From the cell containing the given text, extract its center point as [x, y] coordinate. 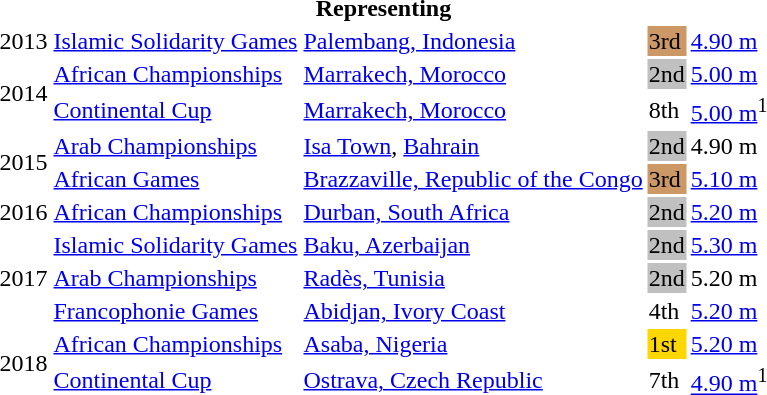
Francophonie Games [176, 311]
1st [666, 344]
Radès, Tunisia [473, 278]
8th [666, 110]
Isa Town, Bahrain [473, 146]
Asaba, Nigeria [473, 344]
Abidjan, Ivory Coast [473, 311]
4th [666, 311]
Continental Cup [176, 110]
Baku, Azerbaijan [473, 245]
Durban, South Africa [473, 212]
African Games [176, 179]
Palembang, Indonesia [473, 41]
Brazzaville, Republic of the Congo [473, 179]
